Detect which cell encompasses the target text, then output its [X, Y] center coordinate. 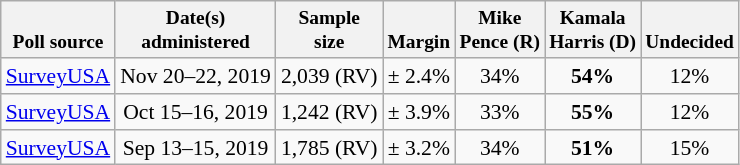
Margin [419, 30]
Undecided [690, 30]
MikePence (R) [500, 30]
± 2.4% [419, 76]
1,242 (RV) [330, 112]
2,039 (RV) [330, 76]
Oct 15–16, 2019 [196, 112]
55% [593, 112]
Samplesize [330, 30]
Date(s)administered [196, 30]
33% [500, 112]
Nov 20–22, 2019 [196, 76]
KamalaHarris (D) [593, 30]
54% [593, 76]
± 3.9% [419, 112]
34% [500, 76]
Poll source [58, 30]
